Extract the (X, Y) coordinate from the center of the cell holding the provided text.  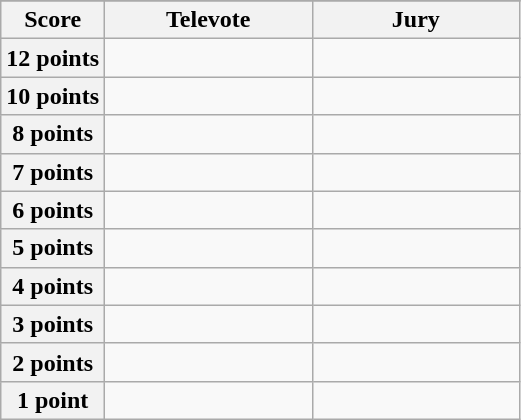
6 points (53, 210)
12 points (53, 58)
Jury (416, 20)
2 points (53, 362)
4 points (53, 286)
3 points (53, 324)
Televote (209, 20)
Score (53, 20)
5 points (53, 248)
7 points (53, 172)
10 points (53, 96)
1 point (53, 400)
8 points (53, 134)
